Output the (x, y) coordinate of the center of the cell containing the given text.  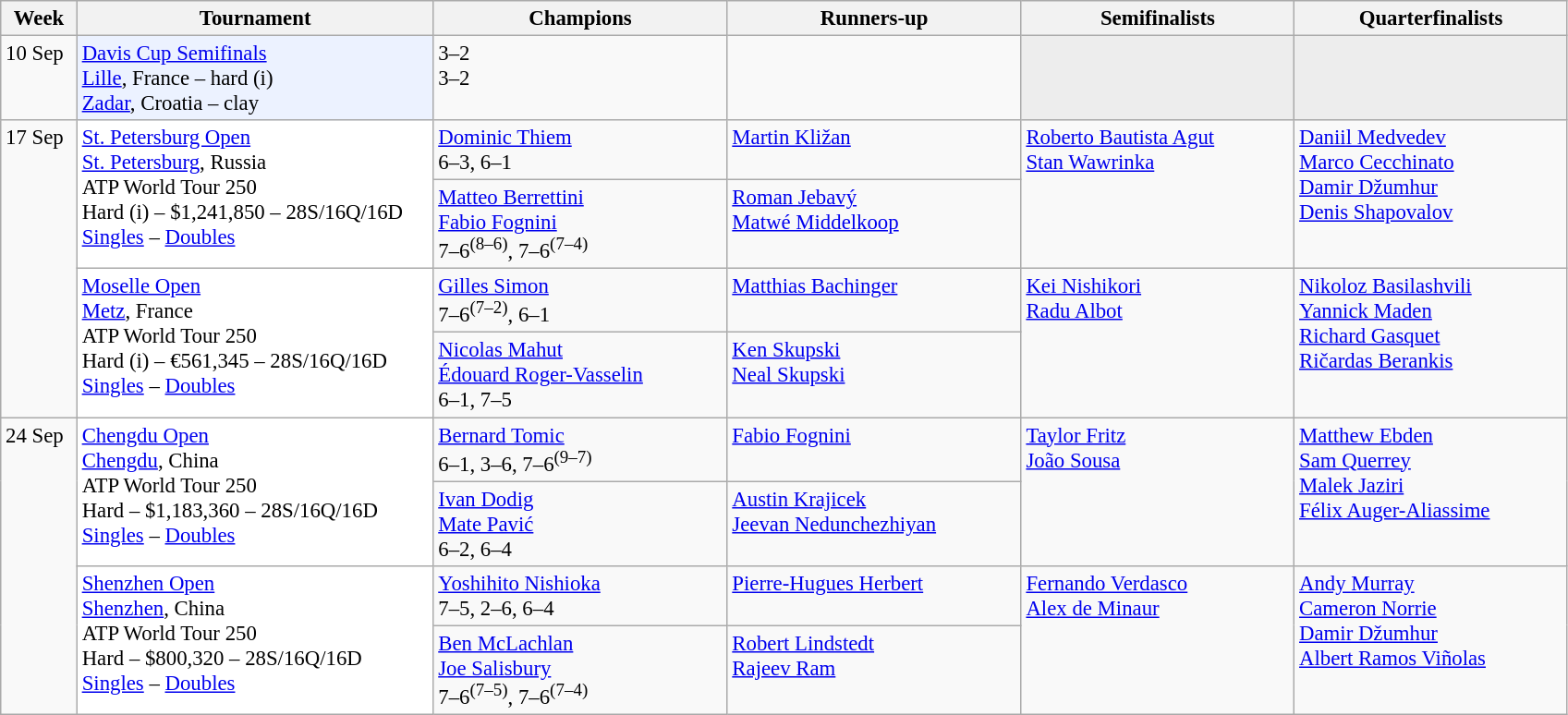
Roberto Bautista Agut Stan Wawrinka (1158, 194)
Kei Nishikori Radu Albot (1158, 344)
Bernard Tomic 6–1, 3–6, 7–6(9–7) (580, 449)
Gilles Simon 7–6(7–2), 6–1 (580, 301)
Moselle Open Metz, FranceATP World Tour 250Hard (i) – €561,345 – 28S/16Q/16DSingles – Doubles (255, 344)
St. Petersburg Open St. Petersburg, RussiaATP World Tour 250Hard (i) – $1,241,850 – 28S/16Q/16D Singles – Doubles (255, 194)
17 Sep (39, 269)
Chengdu Open Chengdu, ChinaATP World Tour 250Hard – $1,183,360 – 28S/16Q/16DSingles – Doubles (255, 491)
Shenzhen Open Shenzhen, ChinaATP World Tour 250Hard – $800,320 – 28S/16Q/16DSingles – Doubles (255, 639)
Quarterfinalists (1431, 18)
Dominic Thiem 6–3, 6–1 (580, 150)
Matthias Bachinger (874, 301)
Week (39, 18)
24 Sep (39, 566)
3–2 3–2 (580, 79)
Martin Kližan (874, 150)
Runners-up (874, 18)
Ivan Dodig Mate Pavić 6–2, 6–4 (580, 524)
Austin Krajicek Jeevan Nedunchezhiyan (874, 524)
Yoshihito Nishioka 7–5, 2–6, 6–4 (580, 595)
Robert Lindstedt Rajeev Ram (874, 670)
Tournament (255, 18)
Nikoloz Basilashvili Yannick Maden Richard Gasquet Ričardas Berankis (1431, 344)
Davis Cup SemifinalsLille, France – hard (i)Zadar, Croatia – clay (255, 79)
10 Sep (39, 79)
Andy Murray Cameron Norrie Damir Džumhur Albert Ramos Viñolas (1431, 639)
Nicolas Mahut Édouard Roger-Vasselin 6–1, 7–5 (580, 375)
Fernando Verdasco Alex de Minaur (1158, 639)
Matteo Berrettini Fabio Fognini 7–6(8–6), 7–6(7–4) (580, 224)
Taylor Fritz João Sousa (1158, 491)
Roman Jebavý Matwé Middelkoop (874, 224)
Ken Skupski Neal Skupski (874, 375)
Champions (580, 18)
Pierre-Hugues Herbert (874, 595)
Matthew Ebden Sam Querrey Malek Jaziri Félix Auger-Aliassime (1431, 491)
Fabio Fognini (874, 449)
Ben McLachlan Joe Salisbury 7–6(7–5), 7–6(7–4) (580, 670)
Daniil Medvedev Marco Cecchinato Damir Džumhur Denis Shapovalov (1431, 194)
Semifinalists (1158, 18)
